Capture the cell that displays the provided text and extract its (x, y) central coordinate. 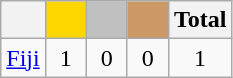
Total (200, 20)
Fiji (23, 58)
